Provide the [x, y] coordinate of the cell's center where the given text is located.  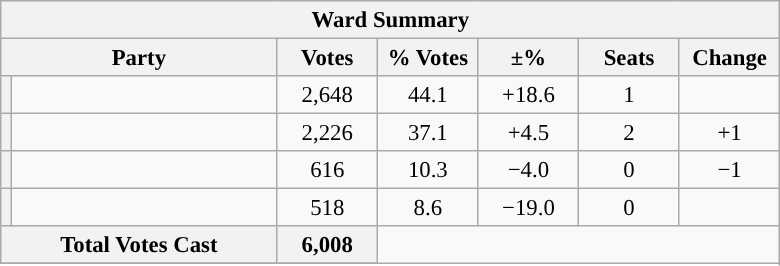
Total Votes Cast [139, 245]
10.3 [428, 170]
Votes [328, 58]
6,008 [328, 245]
Change [730, 58]
±% [528, 58]
Ward Summary [390, 20]
518 [328, 208]
+4.5 [528, 133]
−4.0 [528, 170]
Seats [630, 58]
1 [630, 95]
+18.6 [528, 95]
−1 [730, 170]
616 [328, 170]
−19.0 [528, 208]
% Votes [428, 58]
2 [630, 133]
2,226 [328, 133]
37.1 [428, 133]
44.1 [428, 95]
Party [139, 58]
8.6 [428, 208]
+1 [730, 133]
2,648 [328, 95]
